Find where the given text appears and provide that cell's center as [x, y] coordinate. 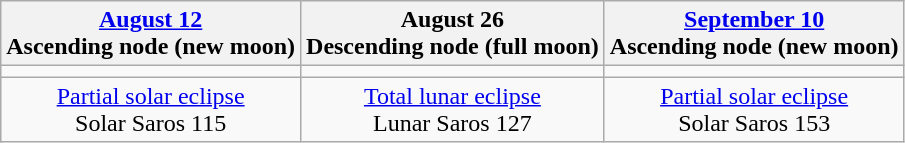
August 12Ascending node (new moon) [151, 34]
Total lunar eclipseLunar Saros 127 [453, 110]
Partial solar eclipseSolar Saros 153 [754, 110]
Partial solar eclipseSolar Saros 115 [151, 110]
September 10Ascending node (new moon) [754, 34]
August 26Descending node (full moon) [453, 34]
